Pinpoint the cell where the given text exists, returning its [x, y] midpoint coordinate. 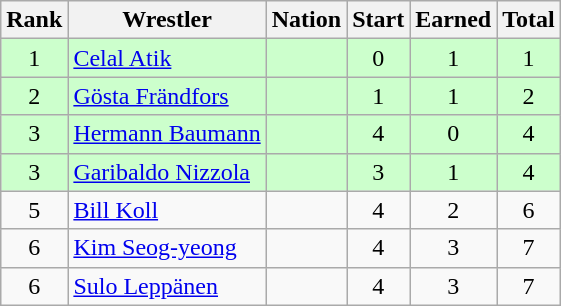
Garibaldo Nizzola [167, 172]
Nation [306, 20]
Hermann Baumann [167, 134]
Kim Seog-yeong [167, 248]
Start [378, 20]
Bill Koll [167, 210]
Sulo Leppänen [167, 286]
Earned [454, 20]
Celal Atik [167, 58]
Rank [34, 20]
Wrestler [167, 20]
5 [34, 210]
Total [529, 20]
Gösta Frändfors [167, 96]
